Return the [x, y] coordinate for the center point of the cell that contains the specified text.  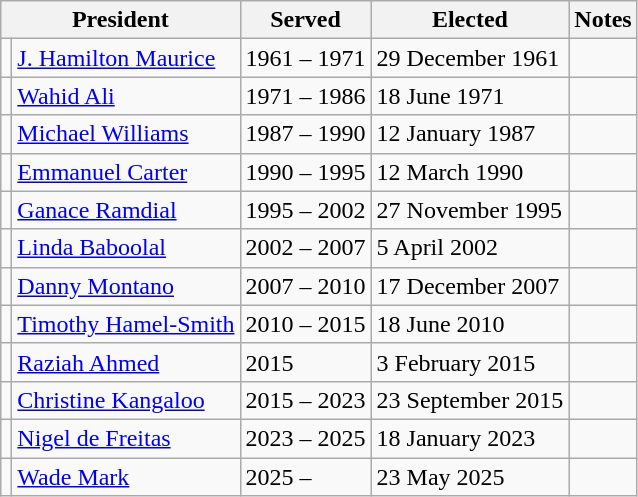
18 June 1971 [470, 96]
2025 – [306, 477]
3 February 2015 [470, 362]
2015 [306, 362]
17 December 2007 [470, 286]
2010 – 2015 [306, 324]
12 March 1990 [470, 172]
Timothy Hamel-Smith [126, 324]
Emmanuel Carter [126, 172]
Michael Williams [126, 134]
1995 – 2002 [306, 210]
2015 – 2023 [306, 400]
Raziah Ahmed [126, 362]
Linda Baboolal [126, 248]
5 April 2002 [470, 248]
1990 – 1995 [306, 172]
1971 – 1986 [306, 96]
18 June 2010 [470, 324]
18 January 2023 [470, 438]
23 May 2025 [470, 477]
2007 – 2010 [306, 286]
12 January 1987 [470, 134]
1987 – 1990 [306, 134]
27 November 1995 [470, 210]
President [120, 20]
Wade Mark [126, 477]
2002 – 2007 [306, 248]
Ganace Ramdial [126, 210]
2023 – 2025 [306, 438]
J. Hamilton Maurice [126, 58]
Notes [603, 20]
29 December 1961 [470, 58]
Elected [470, 20]
Danny Montano [126, 286]
23 September 2015 [470, 400]
Christine Kangaloo [126, 400]
Nigel de Freitas [126, 438]
Wahid Ali [126, 96]
1961 – 1971 [306, 58]
Served [306, 20]
